Determine the (x, y) coordinate at the center of the cell enclosing the given text.  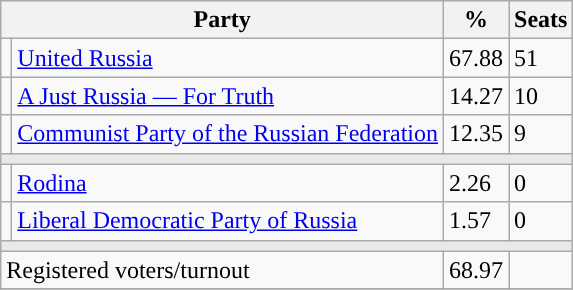
Party (222, 20)
51 (541, 58)
Registered voters/turnout (222, 270)
67.88 (476, 58)
A Just Russia — For Truth (228, 96)
68.97 (476, 270)
Rodina (228, 183)
9 (541, 134)
Communist Party of the Russian Federation (228, 134)
12.35 (476, 134)
Liberal Democratic Party of Russia (228, 221)
1.57 (476, 221)
Seats (541, 20)
2.26 (476, 183)
14.27 (476, 96)
10 (541, 96)
% (476, 20)
United Russia (228, 58)
